Capture the cell that displays the provided text and extract its (X, Y) central coordinate. 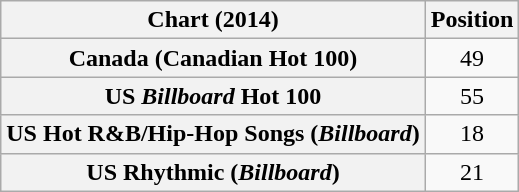
49 (472, 58)
US Billboard Hot 100 (213, 96)
US Hot R&B/Hip-Hop Songs (Billboard) (213, 134)
US Rhythmic (Billboard) (213, 172)
55 (472, 96)
Canada (Canadian Hot 100) (213, 58)
21 (472, 172)
18 (472, 134)
Position (472, 20)
Chart (2014) (213, 20)
